Capture the cell that displays the provided text and extract its (X, Y) central coordinate. 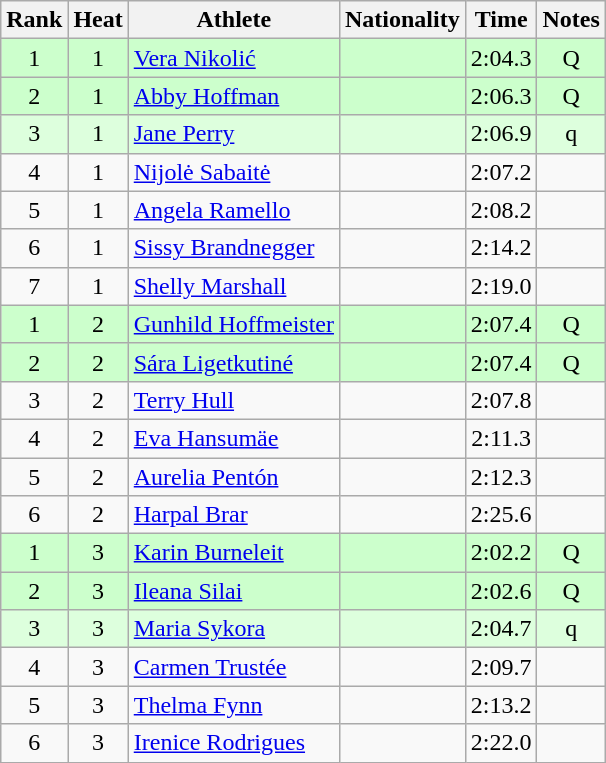
2:06.3 (501, 96)
2:22.0 (501, 743)
2:11.3 (501, 438)
Jane Perry (234, 134)
Harpal Brar (234, 515)
Irenice Rodrigues (234, 743)
Ileana Silai (234, 591)
Sára Ligetkutiné (234, 362)
2:14.2 (501, 248)
2:07.8 (501, 400)
2:08.2 (501, 210)
2:04.3 (501, 58)
2:07.2 (501, 172)
Angela Ramello (234, 210)
Carmen Trustée (234, 667)
Karin Burneleit (234, 553)
Maria Sykora (234, 629)
Thelma Fynn (234, 705)
Time (501, 20)
2:06.9 (501, 134)
Sissy Brandnegger (234, 248)
Notes (571, 20)
Heat (98, 20)
Aurelia Pentón (234, 477)
2:02.2 (501, 553)
7 (34, 286)
Eva Hansumäe (234, 438)
2:04.7 (501, 629)
2:13.2 (501, 705)
2:12.3 (501, 477)
2:09.7 (501, 667)
Nijolė Sabaitė (234, 172)
Rank (34, 20)
Nationality (402, 20)
Abby Hoffman (234, 96)
Athlete (234, 20)
Vera Nikolić (234, 58)
2:02.6 (501, 591)
Terry Hull (234, 400)
2:19.0 (501, 286)
Shelly Marshall (234, 286)
2:25.6 (501, 515)
Gunhild Hoffmeister (234, 324)
